For the text-containing cell, return its midpoint in [X, Y] coordinate format. 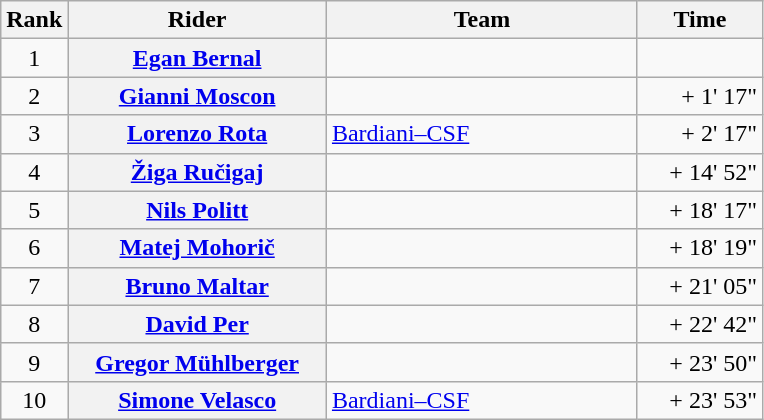
+ 21' 05" [700, 286]
Rider [198, 20]
+ 23' 50" [700, 362]
+ 14' 52" [700, 172]
3 [34, 134]
Žiga Ručigaj [198, 172]
1 [34, 58]
Gianni Moscon [198, 96]
Rank [34, 20]
+ 18' 17" [700, 210]
2 [34, 96]
Gregor Mühlberger [198, 362]
9 [34, 362]
+ 1' 17" [700, 96]
Simone Velasco [198, 400]
David Per [198, 324]
+ 22' 42" [700, 324]
+ 2' 17" [700, 134]
Nils Politt [198, 210]
Time [700, 20]
6 [34, 248]
7 [34, 286]
Egan Bernal [198, 58]
4 [34, 172]
+ 18' 19" [700, 248]
Lorenzo Rota [198, 134]
+ 23' 53" [700, 400]
8 [34, 324]
Bruno Maltar [198, 286]
5 [34, 210]
10 [34, 400]
Team [482, 20]
Matej Mohorič [198, 248]
